Pinpoint the cell where the given text exists, returning its (X, Y) midpoint coordinate. 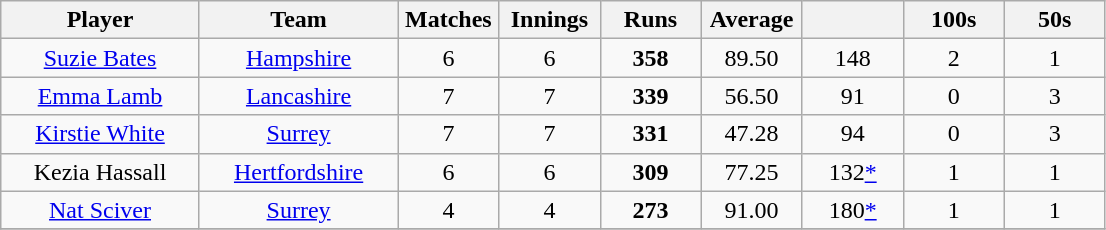
Kezia Hassall (100, 172)
91 (852, 96)
339 (650, 96)
273 (650, 210)
Runs (650, 20)
Innings (550, 20)
Lancashire (298, 96)
Player (100, 20)
47.28 (752, 134)
309 (650, 172)
Matches (448, 20)
2 (954, 58)
Hertfordshire (298, 172)
89.50 (752, 58)
77.25 (752, 172)
56.50 (752, 96)
358 (650, 58)
148 (852, 58)
Kirstie White (100, 134)
Suzie Bates (100, 58)
180* (852, 210)
Emma Lamb (100, 96)
Team (298, 20)
91.00 (752, 210)
94 (852, 134)
100s (954, 20)
132* (852, 172)
Nat Sciver (100, 210)
50s (1054, 20)
331 (650, 134)
Average (752, 20)
Hampshire (298, 58)
